Return the [X, Y] coordinate for the center point of the cell that contains the specified text.  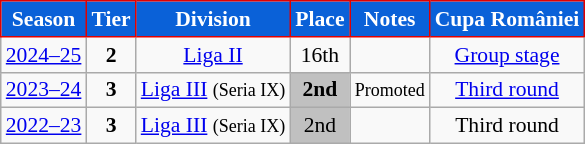
Place [320, 19]
2 [110, 55]
2023–24 [44, 90]
Notes [390, 19]
Promoted [390, 90]
Liga II [214, 55]
2022–23 [44, 126]
Tier [110, 19]
Cupa României [508, 19]
Season [44, 19]
2024–25 [44, 55]
16th [320, 55]
Division [214, 19]
Group stage [508, 55]
